Capture the cell that displays the provided text and extract its (X, Y) central coordinate. 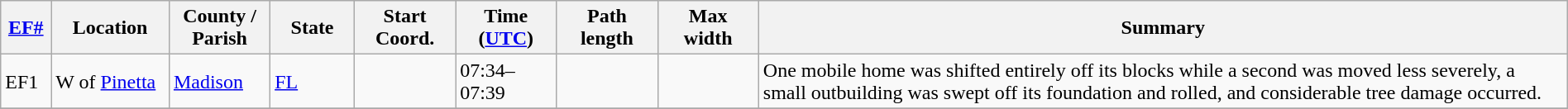
Summary (1163, 28)
W of Pinetta (111, 81)
EF1 (26, 81)
Max width (708, 28)
Path length (607, 28)
Location (111, 28)
07:34–07:39 (506, 81)
Start Coord. (404, 28)
Madison (219, 81)
State (313, 28)
EF# (26, 28)
FL (313, 81)
County / Parish (219, 28)
Time (UTC) (506, 28)
